Search for the cell housing the specified text and yield its (X, Y) center coordinate. 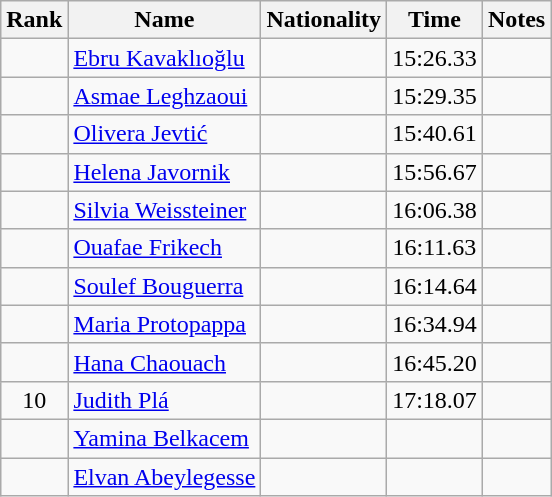
Silvia Weissteiner (164, 210)
Soulef Bouguerra (164, 286)
Ebru Kavaklıoğlu (164, 58)
Maria Protopappa (164, 324)
Elvan Abeylegesse (164, 477)
15:26.33 (435, 58)
Time (435, 20)
16:45.20 (435, 362)
Ouafae Frikech (164, 248)
Judith Plá (164, 400)
Asmae Leghzaoui (164, 96)
Name (164, 20)
15:29.35 (435, 96)
17:18.07 (435, 400)
Helena Javornik (164, 172)
16:34.94 (435, 324)
Olivera Jevtić (164, 134)
Rank (34, 20)
Hana Chaouach (164, 362)
Notes (516, 20)
16:06.38 (435, 210)
Yamina Belkacem (164, 438)
16:14.64 (435, 286)
Nationality (324, 20)
15:56.67 (435, 172)
16:11.63 (435, 248)
10 (34, 400)
15:40.61 (435, 134)
